Pinpoint the cell where the given text exists, returning its (X, Y) midpoint coordinate. 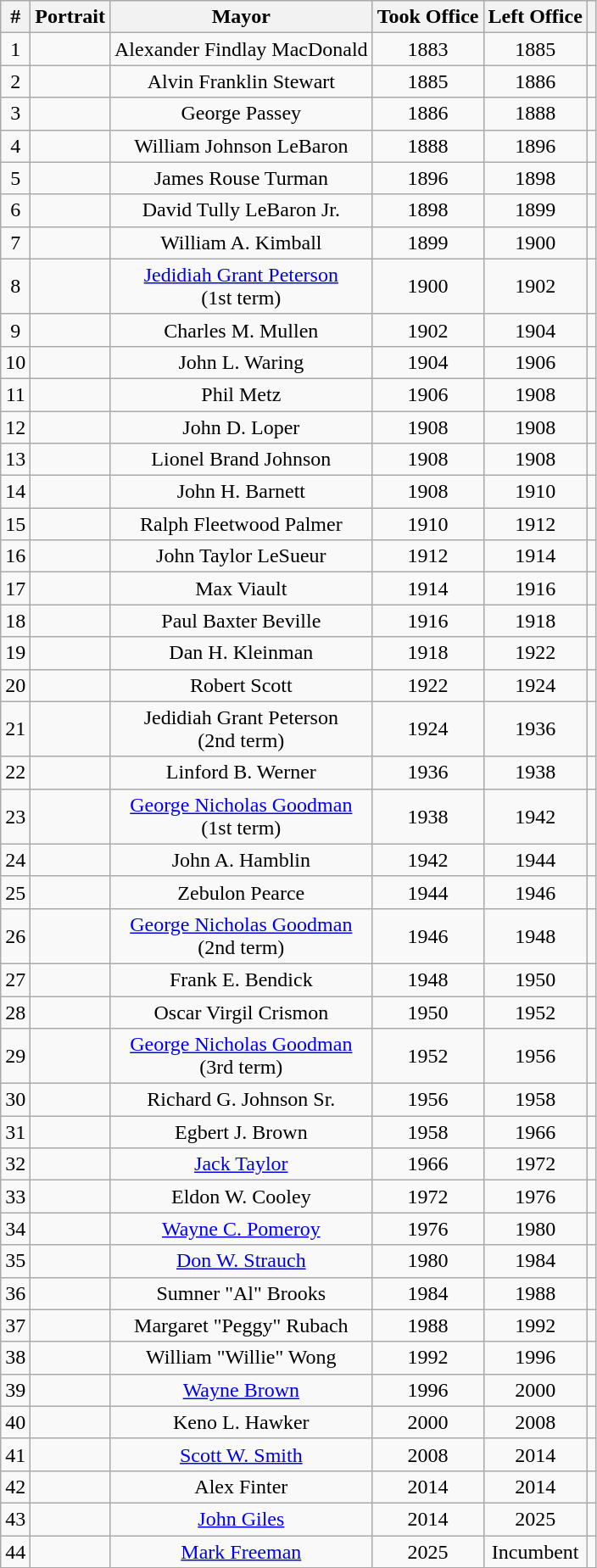
Max Viault (241, 589)
9 (15, 330)
Eldon W. Cooley (241, 1197)
39 (15, 1390)
10 (15, 362)
Alvin Franklin Stewart (241, 81)
28 (15, 1012)
26 (15, 936)
Phil Metz (241, 394)
23 (15, 816)
Frank E. Bendick (241, 979)
21 (15, 729)
Ralph Fleetwood Palmer (241, 524)
George Nicholas Goodman (1st term) (241, 816)
James Rouse Turman (241, 178)
Jedidiah Grant Peterson (1st term) (241, 287)
Linford B. Werner (241, 773)
31 (15, 1132)
36 (15, 1293)
William A. Kimball (241, 243)
27 (15, 979)
Portrait (70, 17)
John H. Barnett (241, 492)
Robert Scott (241, 685)
41 (15, 1454)
44 (15, 1551)
17 (15, 589)
George Nicholas Goodman (3rd term) (241, 1057)
Wayne Brown (241, 1390)
Don W. Strauch (241, 1261)
Zebulon Pearce (241, 892)
Margaret "Peggy" Rubach (241, 1325)
8 (15, 287)
34 (15, 1229)
32 (15, 1164)
19 (15, 653)
David Tully LeBaron Jr. (241, 210)
20 (15, 685)
12 (15, 427)
37 (15, 1325)
4 (15, 146)
33 (15, 1197)
Incumbent (535, 1551)
Alex Finter (241, 1487)
3 (15, 114)
Lionel Brand Johnson (241, 460)
7 (15, 243)
George Nicholas Goodman (2nd term) (241, 936)
18 (15, 621)
1 (15, 49)
14 (15, 492)
George Passey (241, 114)
22 (15, 773)
11 (15, 394)
John L. Waring (241, 362)
Sumner "Al" Brooks (241, 1293)
40 (15, 1422)
Alexander Findlay MacDonald (241, 49)
Dan H. Kleinman (241, 653)
43 (15, 1519)
Richard G. Johnson Sr. (241, 1100)
Mayor (241, 17)
2 (15, 81)
Took Office (427, 17)
13 (15, 460)
Scott W. Smith (241, 1454)
25 (15, 892)
Wayne C. Pomeroy (241, 1229)
Oscar Virgil Crismon (241, 1012)
Mark Freeman (241, 1551)
Jack Taylor (241, 1164)
Egbert J. Brown (241, 1132)
Left Office (535, 17)
29 (15, 1057)
6 (15, 210)
1883 (427, 49)
16 (15, 556)
24 (15, 860)
William "Willie" Wong (241, 1358)
38 (15, 1358)
Paul Baxter Beville (241, 621)
Jedidiah Grant Peterson (2nd term) (241, 729)
William Johnson LeBaron (241, 146)
5 (15, 178)
Charles M. Mullen (241, 330)
30 (15, 1100)
John D. Loper (241, 427)
John Taylor LeSueur (241, 556)
35 (15, 1261)
John A. Hamblin (241, 860)
Keno L. Hawker (241, 1422)
42 (15, 1487)
15 (15, 524)
John Giles (241, 1519)
# (15, 17)
